Find where the given text appears and provide that cell's center as [x, y] coordinate. 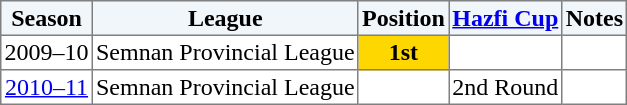
1st [403, 52]
2009–10 [47, 52]
Season [47, 18]
Hazfi Cup [506, 18]
Notes [594, 18]
2nd Round [506, 87]
2010–11 [47, 87]
League [225, 18]
Position [403, 18]
